Return [x, y] of the center of cell containing provided text 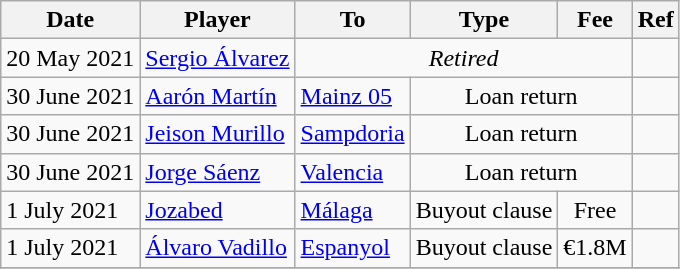
Jorge Sáenz [218, 172]
20 May 2021 [70, 58]
Málaga [352, 210]
Sampdoria [352, 134]
Sergio Álvarez [218, 58]
Espanyol [352, 248]
Type [484, 20]
Valencia [352, 172]
Aarón Martín [218, 96]
Mainz 05 [352, 96]
Player [218, 20]
To [352, 20]
Date [70, 20]
Ref [656, 20]
Jeison Murillo [218, 134]
€1.8M [595, 248]
Álvaro Vadillo [218, 248]
Free [595, 210]
Fee [595, 20]
Jozabed [218, 210]
Retired [464, 58]
